Return the (X, Y) coordinate for the center point of the cell that contains the specified text.  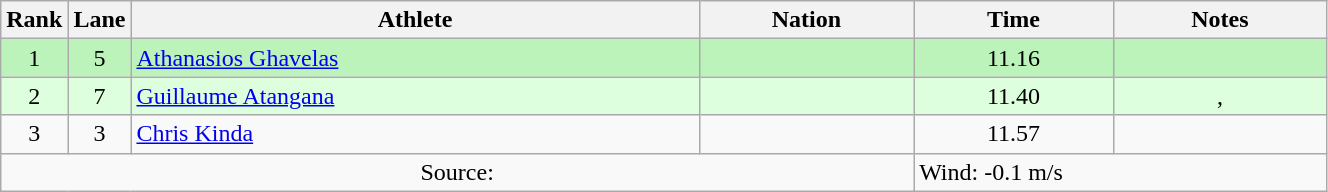
Wind: -0.1 m/s (1120, 172)
Rank (34, 20)
Lane (100, 20)
5 (100, 58)
Notes (1220, 20)
Athanasios Ghavelas (415, 58)
Nation (806, 20)
11.40 (1014, 96)
Time (1014, 20)
1 (34, 58)
Guillaume Atangana (415, 96)
11.16 (1014, 58)
7 (100, 96)
Athlete (415, 20)
, (1220, 96)
Chris Kinda (415, 134)
11.57 (1014, 134)
2 (34, 96)
Source: (458, 172)
